Return (X, Y) of the center of cell containing provided text 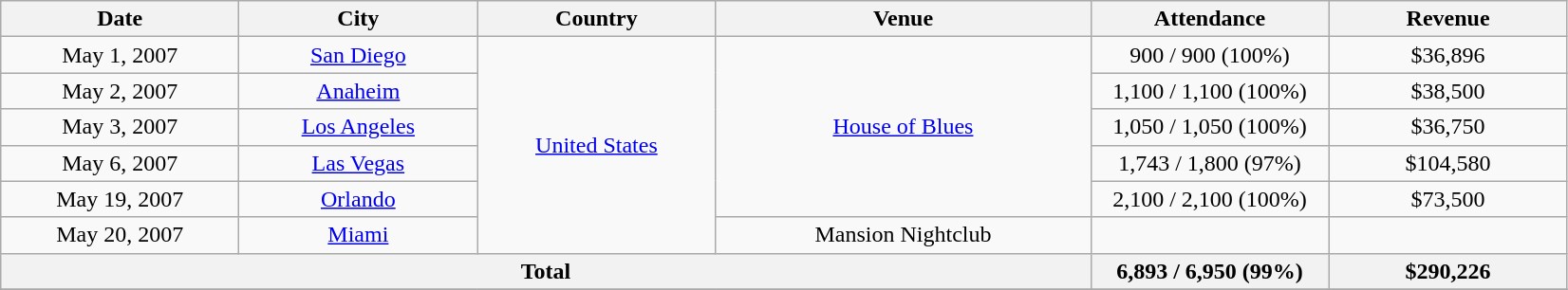
900 / 900 (100%) (1209, 55)
$36,896 (1448, 55)
Orlando (359, 199)
Revenue (1448, 19)
$38,500 (1448, 91)
May 2, 2007 (120, 91)
Venue (904, 19)
May 6, 2007 (120, 163)
2,100 / 2,100 (100%) (1209, 199)
$290,226 (1448, 271)
City (359, 19)
Miami (359, 235)
$104,580 (1448, 163)
United States (596, 145)
Mansion Nightclub (904, 235)
Anaheim (359, 91)
May 20, 2007 (120, 235)
Country (596, 19)
May 3, 2007 (120, 127)
Attendance (1209, 19)
May 1, 2007 (120, 55)
Date (120, 19)
May 19, 2007 (120, 199)
San Diego (359, 55)
Las Vegas (359, 163)
1,050 / 1,050 (100%) (1209, 127)
6,893 / 6,950 (99%) (1209, 271)
House of Blues (904, 127)
1,100 / 1,100 (100%) (1209, 91)
Los Angeles (359, 127)
$73,500 (1448, 199)
1,743 / 1,800 (97%) (1209, 163)
Total (546, 271)
$36,750 (1448, 127)
